From the cell containing the given text, extract its center point as (X, Y) coordinate. 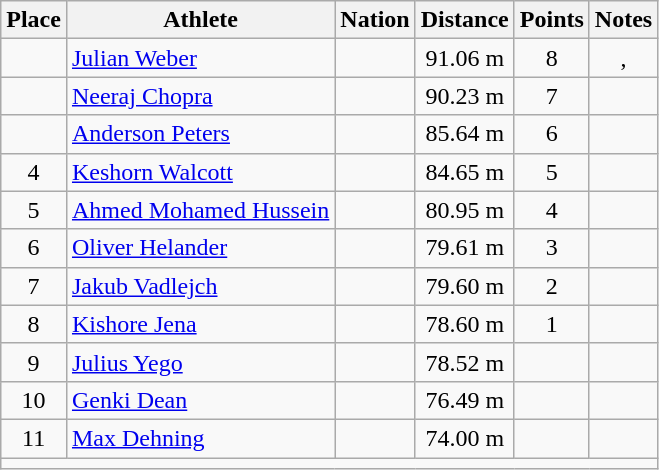
Place (34, 20)
78.60 m (464, 324)
Athlete (200, 20)
Ahmed Mohamed Hussein (200, 210)
11 (34, 438)
76.49 m (464, 400)
Anderson Peters (200, 134)
, (623, 58)
79.61 m (464, 248)
Notes (623, 20)
Julian Weber (200, 58)
91.06 m (464, 58)
1 (552, 324)
Distance (464, 20)
Jakub Vadlejch (200, 286)
Nation (375, 20)
Genki Dean (200, 400)
Max Dehning (200, 438)
2 (552, 286)
80.95 m (464, 210)
74.00 m (464, 438)
90.23 m (464, 96)
Oliver Helander (200, 248)
Julius Yego (200, 362)
85.64 m (464, 134)
Keshorn Walcott (200, 172)
9 (34, 362)
Points (552, 20)
Kishore Jena (200, 324)
3 (552, 248)
Neeraj Chopra (200, 96)
79.60 m (464, 286)
78.52 m (464, 362)
84.65 m (464, 172)
10 (34, 400)
